Output the [x, y] coordinate of the center of the cell containing the given text.  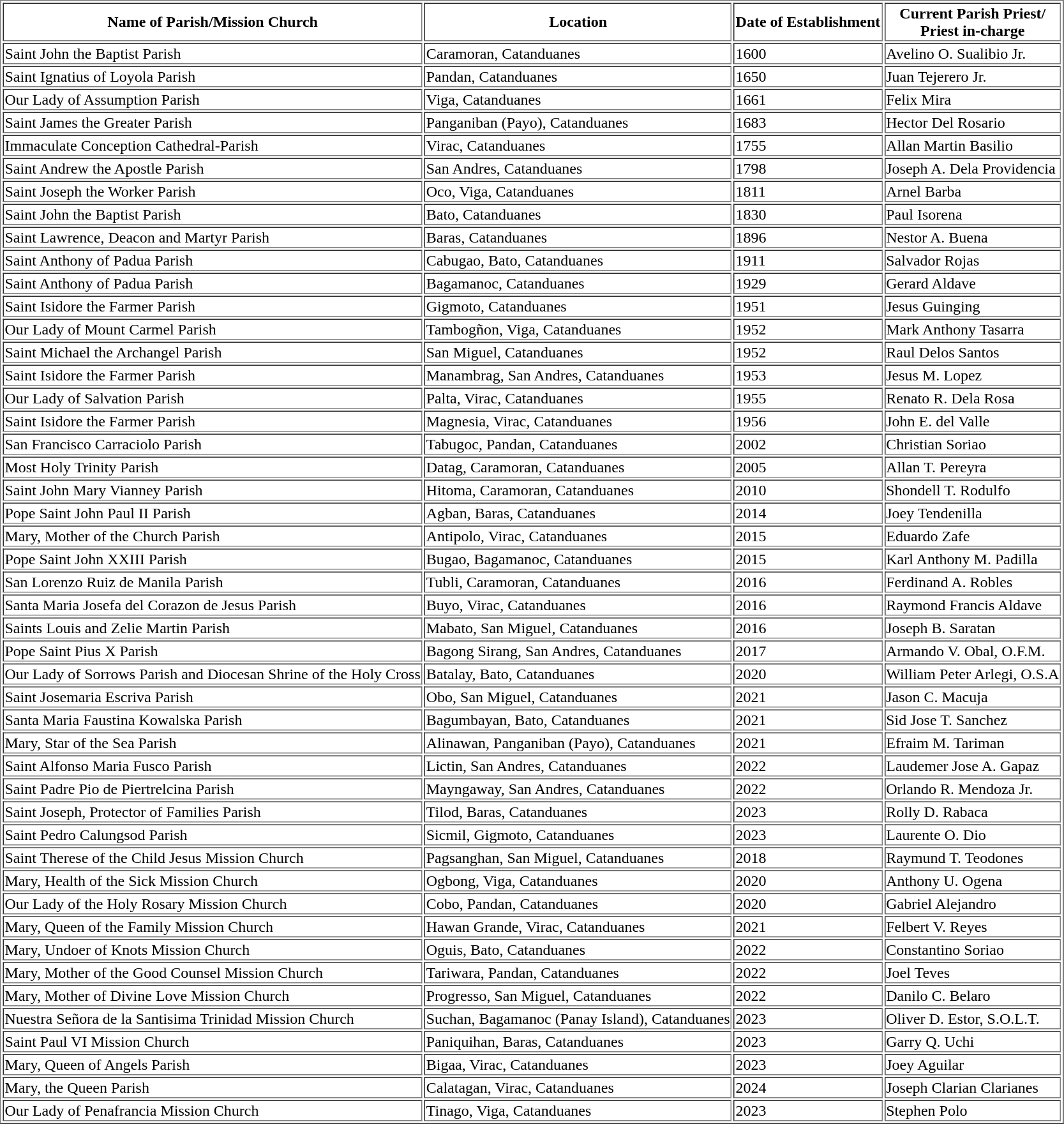
Allan T. Pereyra [973, 467]
Saint Alfonso Maria Fusco Parish [212, 766]
Stephen Polo [973, 1111]
Raymund T. Teodones [973, 858]
John E. del Valle [973, 421]
Location [578, 22]
1955 [808, 398]
Mary, the Queen Parish [212, 1088]
Armando V. Obal, O.F.M. [973, 651]
1650 [808, 77]
Danilo C. Belaro [973, 996]
Saint Lawrence, Deacon and Martyr Parish [212, 237]
Immaculate Conception Cathedral-Parish [212, 146]
Virac, Catanduanes [578, 146]
Our Lady of the Holy Rosary Mission Church [212, 904]
Christian Soriao [973, 444]
Sicmil, Gigmoto, Catanduanes [578, 835]
Tabugoc, Pandan, Catanduanes [578, 444]
Caramoran, Catanduanes [578, 54]
Saint James the Greater Parish [212, 123]
Saint Ignatius of Loyola Parish [212, 77]
Joey Tendenilla [973, 513]
1911 [808, 260]
Joseph B. Saratan [973, 628]
1953 [808, 375]
Hector Del Rosario [973, 123]
Santa Maria Josefa del Corazon de Jesus Parish [212, 605]
Arnel Barba [973, 191]
Jason C. Macuja [973, 697]
Joseph Clarian Clarianes [973, 1088]
Mark Anthony Tasarra [973, 329]
Pope Saint John Paul II Parish [212, 513]
San Andres, Catanduanes [578, 169]
Agban, Baras, Catanduanes [578, 513]
Saint Michael the Archangel Parish [212, 352]
Mary, Undoer of Knots Mission Church [212, 950]
Joel Teves [973, 973]
Karl Anthony M. Padilla [973, 559]
2005 [808, 467]
Palta, Virac, Catanduanes [578, 398]
Manambrag, San Andres, Catanduanes [578, 375]
Nestor A. Buena [973, 237]
Tilod, Baras, Catanduanes [578, 812]
Bagamanoc, Catanduanes [578, 283]
2018 [808, 858]
Rolly D. Rabaca [973, 812]
Baras, Catanduanes [578, 237]
Saint Paul VI Mission Church [212, 1042]
William Peter Arlegi, O.S.A [973, 674]
Name of Parish/Mission Church [212, 22]
Magnesia, Virac, Catanduanes [578, 421]
Buyo, Virac, Catanduanes [578, 605]
Gerard Aldave [973, 283]
Orlando R. Mendoza Jr. [973, 789]
1929 [808, 283]
Mary, Mother of the Church Parish [212, 536]
Saints Louis and Zelie Martin Parish [212, 628]
Eduardo Zafe [973, 536]
Salvador Rojas [973, 260]
Cobo, Pandan, Catanduanes [578, 904]
Hitoma, Caramoran, Catanduanes [578, 490]
Saint Therese of the Child Jesus Mission Church [212, 858]
Saint Joseph the Worker Parish [212, 191]
Renato R. Dela Rosa [973, 398]
Suchan, Bagamanoc (Panay Island), Catanduanes [578, 1019]
Juan Tejerero Jr. [973, 77]
Most Holy Trinity Parish [212, 467]
San Lorenzo Ruiz de Manila Parish [212, 582]
Bato, Catanduanes [578, 214]
1798 [808, 169]
Raul Delos Santos [973, 352]
Bugao, Bagamanoc, Catanduanes [578, 559]
Calatagan, Virac, Catanduanes [578, 1088]
Laudemer Jose A. Gapaz [973, 766]
Saint Pedro Calungsod Parish [212, 835]
2002 [808, 444]
Sid Jose T. Sanchez [973, 720]
Tambogñon, Viga, Catanduanes [578, 329]
Viga, Catanduanes [578, 100]
1830 [808, 214]
Ferdinand A. Robles [973, 582]
Tinago, Viga, Catanduanes [578, 1111]
Our Lady of Salvation Parish [212, 398]
Gigmoto, Catanduanes [578, 306]
Nuestra Señora de la Santisima Trinidad Mission Church [212, 1019]
Panganiban (Payo), Catanduanes [578, 123]
Date of Establishment [808, 22]
Raymond Francis Aldave [973, 605]
Garry Q. Uchi [973, 1042]
Oliver D. Estor, S.O.L.T. [973, 1019]
Saint Joseph, Protector of Families Parish [212, 812]
Mary, Queen of the Family Mission Church [212, 927]
1600 [808, 54]
Felix Mira [973, 100]
Mary, Star of the Sea Parish [212, 743]
Pope Saint Pius X Parish [212, 651]
Gabriel Alejandro [973, 904]
2010 [808, 490]
Cabugao, Bato, Catanduanes [578, 260]
Hawan Grande, Virac, Catanduanes [578, 927]
Pope Saint John XXIII Parish [212, 559]
Progresso, San Miguel, Catanduanes [578, 996]
Tariwara, Pandan, Catanduanes [578, 973]
Saint Padre Pio de Piertrelcina Parish [212, 789]
Alinawan, Panganiban (Payo), Catanduanes [578, 743]
Our Lady of Assumption Parish [212, 100]
Mary, Health of the Sick Mission Church [212, 881]
San Miguel, Catanduanes [578, 352]
Saint Andrew the Apostle Parish [212, 169]
Jesus Guinging [973, 306]
Oco, Viga, Catanduanes [578, 191]
1896 [808, 237]
Efraim M. Tariman [973, 743]
Datag, Caramoran, Catanduanes [578, 467]
Antipolo, Virac, Catanduanes [578, 536]
Bagong Sirang, San Andres, Catanduanes [578, 651]
Felbert V. Reyes [973, 927]
Saint John Mary Vianney Parish [212, 490]
Saint Josemaria Escriva Parish [212, 697]
Mary, Queen of Angels Parish [212, 1065]
Allan Martin Basilio [973, 146]
Constantino Soriao [973, 950]
Obo, San Miguel, Catanduanes [578, 697]
Paul Isorena [973, 214]
Laurente O. Dio [973, 835]
Lictin, San Andres, Catanduanes [578, 766]
Mary, Mother of the Good Counsel Mission Church [212, 973]
Mayngaway, San Andres, Catanduanes [578, 789]
Batalay, Bato, Catanduanes [578, 674]
Joseph A. Dela Providencia [973, 169]
Bigaa, Virac, Catanduanes [578, 1065]
2014 [808, 513]
Avelino O. Sualibio Jr. [973, 54]
1951 [808, 306]
1956 [808, 421]
1661 [808, 100]
Joey Aguilar [973, 1065]
Ogbong, Viga, Catanduanes [578, 881]
Our Lady of Sorrows Parish and Diocesan Shrine of the Holy Cross [212, 674]
1811 [808, 191]
Mary, Mother of Divine Love Mission Church [212, 996]
Current Parish Priest/Priest in-charge [973, 22]
Our Lady of Penafrancia Mission Church [212, 1111]
1683 [808, 123]
Anthony U. Ogena [973, 881]
1755 [808, 146]
Jesus M. Lopez [973, 375]
Shondell T. Rodulfo [973, 490]
Our Lady of Mount Carmel Parish [212, 329]
Pandan, Catanduanes [578, 77]
Santa Maria Faustina Kowalska Parish [212, 720]
Pagsanghan, San Miguel, Catanduanes [578, 858]
2017 [808, 651]
Paniquihan, Baras, Catanduanes [578, 1042]
Tubli, Caramoran, Catanduanes [578, 582]
Oguis, Bato, Catanduanes [578, 950]
Bagumbayan, Bato, Catanduanes [578, 720]
2024 [808, 1088]
San Francisco Carraciolo Parish [212, 444]
Mabato, San Miguel, Catanduanes [578, 628]
